Identify which cell holds the provided text, then report its (x, y) central coordinate. 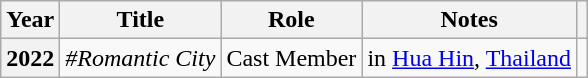
2022 (30, 58)
Year (30, 20)
Title (140, 20)
#Romantic City (140, 58)
Role (292, 20)
Cast Member (292, 58)
Notes (470, 20)
in Hua Hin, Thailand (470, 58)
